From the cell containing the given text, extract its center point as (X, Y) coordinate. 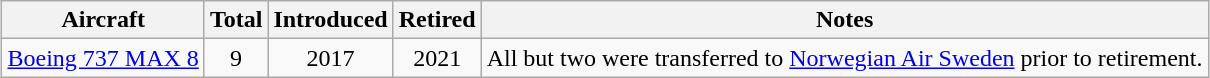
Aircraft (103, 20)
2017 (330, 58)
9 (236, 58)
Retired (437, 20)
Notes (844, 20)
All but two were transferred to Norwegian Air Sweden prior to retirement. (844, 58)
2021 (437, 58)
Introduced (330, 20)
Total (236, 20)
Boeing 737 MAX 8 (103, 58)
